Pinpoint the cell where the given text exists, returning its [X, Y] midpoint coordinate. 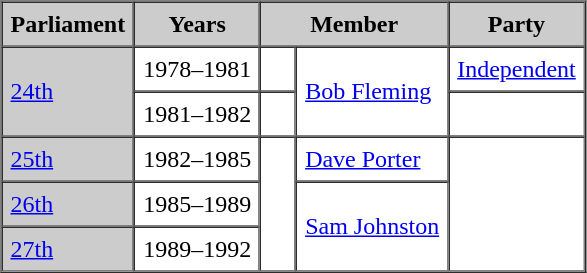
Independent [516, 68]
1989–1992 [197, 248]
1978–1981 [197, 68]
Party [516, 24]
Bob Fleming [372, 91]
Parliament [68, 24]
Dave Porter [372, 158]
1981–1982 [197, 114]
Member [354, 24]
1985–1989 [197, 204]
1982–1985 [197, 158]
26th [68, 204]
Years [197, 24]
25th [68, 158]
27th [68, 248]
Sam Johnston [372, 227]
24th [68, 91]
